Identify which cell holds the provided text, then report its (X, Y) central coordinate. 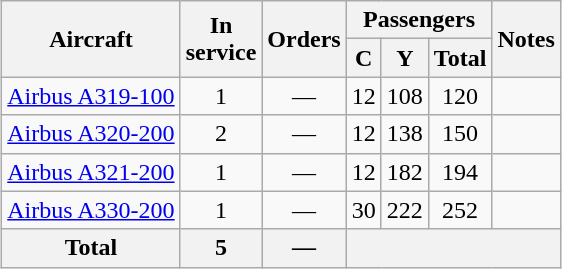
Notes (526, 39)
120 (460, 96)
Airbus A330-200 (91, 210)
Airbus A319-100 (91, 96)
182 (404, 172)
C (364, 58)
5 (221, 248)
Airbus A320-200 (91, 134)
138 (404, 134)
194 (460, 172)
Inservice (221, 39)
150 (460, 134)
Airbus A321-200 (91, 172)
30 (364, 210)
Passengers (419, 20)
252 (460, 210)
Aircraft (91, 39)
2 (221, 134)
Orders (304, 39)
108 (404, 96)
Y (404, 58)
222 (404, 210)
